Scan for the cell matching the given text and deliver its [x, y] coordinate at center. 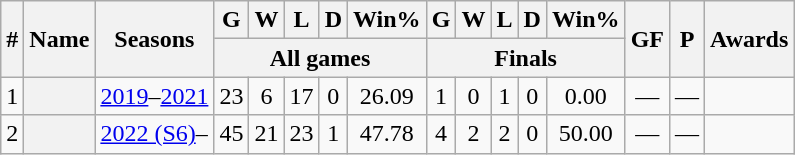
GF [647, 39]
P [686, 39]
Name [60, 39]
Awards [750, 39]
2022 (S6)– [154, 134]
2019–2021 [154, 96]
Seasons [154, 39]
50.00 [586, 134]
6 [266, 96]
17 [302, 96]
47.78 [388, 134]
# [12, 39]
0.00 [586, 96]
All games [320, 58]
Finals [526, 58]
26.09 [388, 96]
45 [232, 134]
4 [441, 134]
21 [266, 134]
